From the cell containing the given text, extract its center point as [X, Y] coordinate. 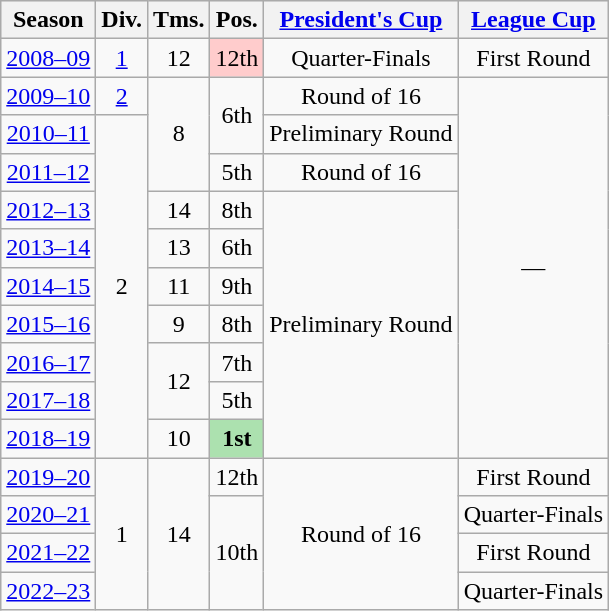
2010–11 [48, 134]
2018–19 [48, 438]
2015–16 [48, 324]
2017–18 [48, 400]
13 [179, 248]
9 [179, 324]
2019–20 [48, 477]
— [534, 268]
11 [179, 286]
2013–14 [48, 248]
2011–12 [48, 172]
9th [237, 286]
Tms. [179, 20]
League Cup [534, 20]
2008–09 [48, 58]
2020–21 [48, 515]
2014–15 [48, 286]
2012–13 [48, 210]
10 [179, 438]
2016–17 [48, 362]
2009–10 [48, 96]
7th [237, 362]
Pos. [237, 20]
1st [237, 438]
10th [237, 553]
8 [179, 134]
2022–23 [48, 591]
Div. [122, 20]
President's Cup [361, 20]
2021–22 [48, 553]
Season [48, 20]
